Detect which cell encompasses the target text, then output its (X, Y) center coordinate. 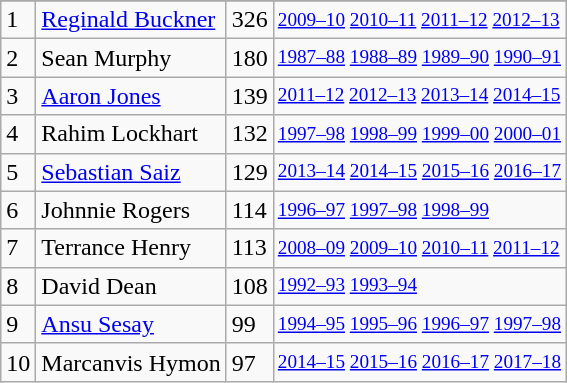
1992–93 1993–94 (419, 286)
1996–97 1997–98 1998–99 (419, 210)
2009–10 2010–11 2011–12 2012–13 (419, 20)
2008–09 2009–10 2010–11 2011–12 (419, 248)
Ansu Sesay (131, 324)
326 (250, 20)
5 (18, 172)
David Dean (131, 286)
8 (18, 286)
113 (250, 248)
129 (250, 172)
10 (18, 362)
Sebastian Saiz (131, 172)
4 (18, 134)
2014–15 2015–16 2016–17 2017–18 (419, 362)
9 (18, 324)
Johnnie Rogers (131, 210)
180 (250, 58)
132 (250, 134)
Rahim Lockhart (131, 134)
Aaron Jones (131, 96)
1 (18, 20)
108 (250, 286)
1994–95 1995–96 1996–97 1997–98 (419, 324)
3 (18, 96)
2 (18, 58)
1987–88 1988–89 1989–90 1990–91 (419, 58)
Sean Murphy (131, 58)
99 (250, 324)
1997–98 1998–99 1999–00 2000–01 (419, 134)
7 (18, 248)
Marcanvis Hymon (131, 362)
Terrance Henry (131, 248)
114 (250, 210)
2011–12 2012–13 2013–14 2014–15 (419, 96)
97 (250, 362)
139 (250, 96)
Reginald Buckner (131, 20)
6 (18, 210)
2013–14 2014–15 2015–16 2016–17 (419, 172)
